Find where the given text appears and provide that cell's center as [x, y] coordinate. 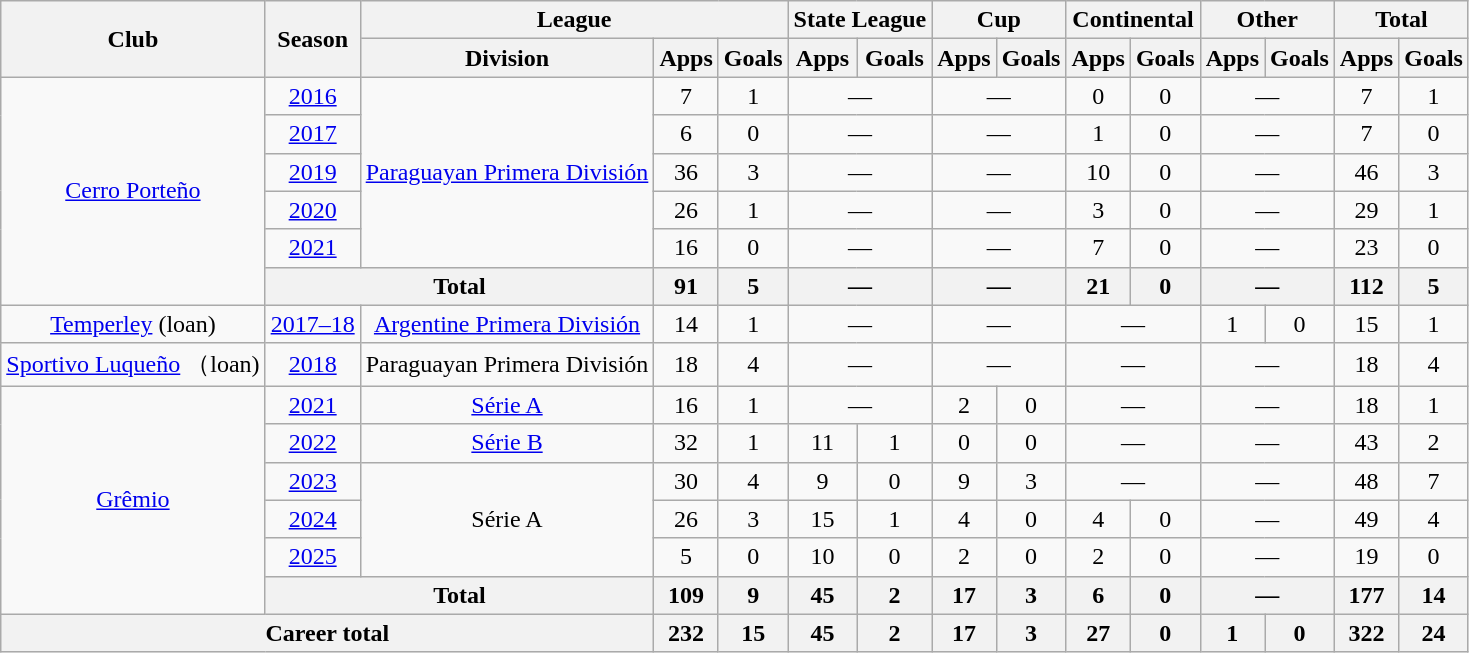
Continental [1133, 20]
Career total [328, 633]
177 [1366, 595]
State League [860, 20]
11 [822, 443]
112 [1366, 286]
Season [312, 39]
19 [1366, 557]
2023 [312, 481]
32 [686, 443]
109 [686, 595]
232 [686, 633]
Grêmio [133, 500]
2022 [312, 443]
2017–18 [312, 324]
29 [1366, 210]
36 [686, 172]
49 [1366, 519]
30 [686, 481]
2020 [312, 210]
46 [1366, 172]
2017 [312, 134]
2016 [312, 96]
League [574, 20]
91 [686, 286]
43 [1366, 443]
Temperley (loan) [133, 324]
2024 [312, 519]
Cerro Porteño [133, 191]
Club [133, 39]
Division [507, 58]
2018 [312, 364]
48 [1366, 481]
Other [1267, 20]
2025 [312, 557]
Sportivo Luqueño （loan) [133, 364]
27 [1098, 633]
24 [1434, 633]
Cup [999, 20]
Argentine Primera División [507, 324]
322 [1366, 633]
Série B [507, 443]
2019 [312, 172]
23 [1366, 248]
21 [1098, 286]
